From the cell containing the given text, extract its center point as (x, y) coordinate. 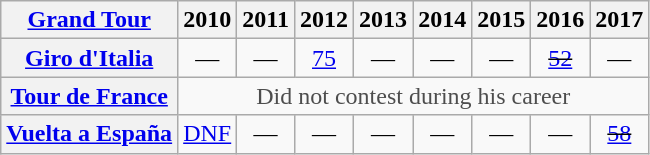
Tour de France (90, 96)
Did not contest during his career (414, 96)
58 (620, 134)
2017 (620, 20)
75 (324, 58)
DNF (208, 134)
2016 (560, 20)
2012 (324, 20)
Grand Tour (90, 20)
2010 (208, 20)
Giro d'Italia (90, 58)
2015 (502, 20)
2014 (442, 20)
2011 (266, 20)
2013 (384, 20)
Vuelta a España (90, 134)
52 (560, 58)
